Return the [x, y] coordinate for the center point of the cell that contains the specified text.  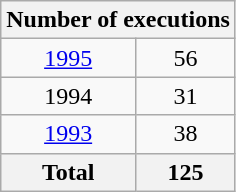
31 [186, 96]
Total [68, 172]
38 [186, 134]
1993 [68, 134]
1994 [68, 96]
125 [186, 172]
1995 [68, 58]
56 [186, 58]
Number of executions [118, 20]
